Find where the given text appears and provide that cell's center as (x, y) coordinate. 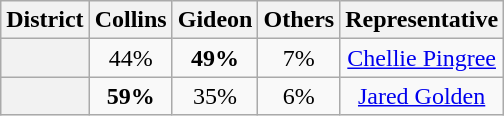
35% (215, 96)
49% (215, 58)
7% (299, 58)
Representative (422, 20)
59% (130, 96)
Chellie Pingree (422, 58)
Collins (130, 20)
Gideon (215, 20)
44% (130, 58)
6% (299, 96)
Others (299, 20)
District (45, 20)
Jared Golden (422, 96)
